Provide the (x, y) coordinate of the cell's center where the given text is located.  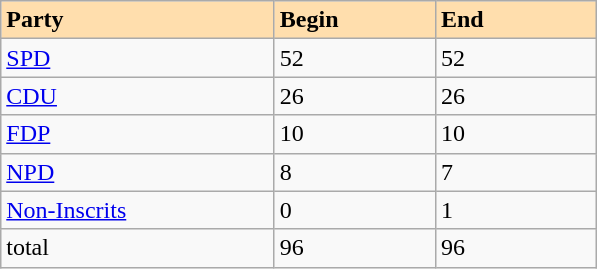
NPD (138, 172)
SPD (138, 58)
Begin (354, 20)
Party (138, 20)
1 (516, 210)
7 (516, 172)
8 (354, 172)
CDU (138, 96)
Non-Inscrits (138, 210)
0 (354, 210)
total (138, 248)
End (516, 20)
FDP (138, 134)
